Output the [X, Y] coordinate of the center of the cell containing the given text.  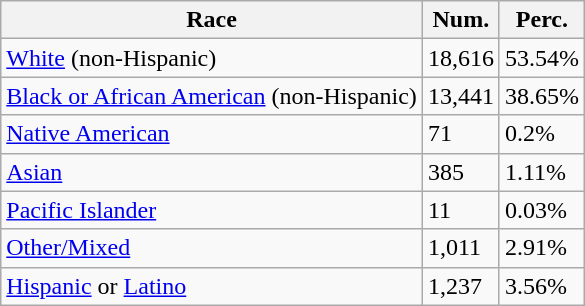
Other/Mixed [212, 248]
Asian [212, 172]
Num. [460, 20]
38.65% [542, 96]
3.56% [542, 286]
0.03% [542, 210]
385 [460, 172]
1,237 [460, 286]
Hispanic or Latino [212, 286]
53.54% [542, 58]
13,441 [460, 96]
0.2% [542, 134]
1.11% [542, 172]
Race [212, 20]
White (non-Hispanic) [212, 58]
1,011 [460, 248]
2.91% [542, 248]
11 [460, 210]
Black or African American (non-Hispanic) [212, 96]
71 [460, 134]
Pacific Islander [212, 210]
18,616 [460, 58]
Perc. [542, 20]
Native American [212, 134]
